Capture the cell that displays the provided text and extract its (x, y) central coordinate. 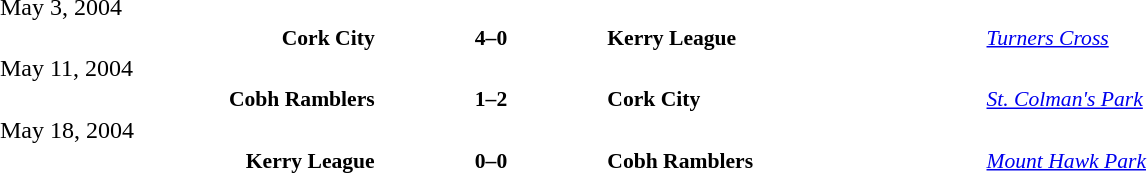
4–0 (492, 38)
Kerry League (795, 38)
Cork City (795, 99)
1–2 (492, 99)
